Extract the (x, y) coordinate from the center of the cell holding the provided text.  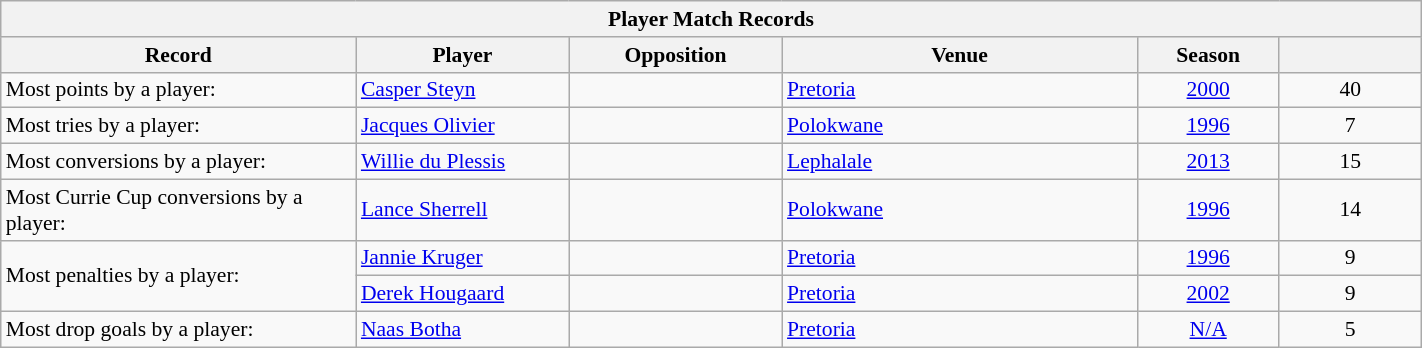
Lephalale (960, 162)
Record (178, 55)
Most drop goals by a player: (178, 330)
Player (462, 55)
N/A (1208, 330)
Jacques Olivier (462, 126)
Lance Sherrell (462, 210)
2013 (1208, 162)
Jannie Kruger (462, 258)
Season (1208, 55)
Casper Steyn (462, 90)
15 (1350, 162)
2002 (1208, 294)
Most tries by a player: (178, 126)
5 (1350, 330)
Most conversions by a player: (178, 162)
Player Match Records (711, 19)
2000 (1208, 90)
7 (1350, 126)
Willie du Plessis (462, 162)
Naas Botha (462, 330)
Opposition (676, 55)
Derek Hougaard (462, 294)
40 (1350, 90)
Most penalties by a player: (178, 276)
Venue (960, 55)
Most Currie Cup conversions by a player: (178, 210)
Most points by a player: (178, 90)
14 (1350, 210)
